Determine the [X, Y] coordinate at the center of the cell enclosing the given text.  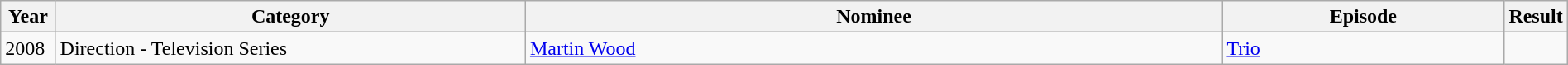
Year [28, 17]
Direction - Television Series [290, 48]
Trio [1363, 48]
Martin Wood [873, 48]
Result [1536, 17]
Category [290, 17]
Nominee [873, 17]
2008 [28, 48]
Episode [1363, 17]
